For the text-containing cell, return its midpoint in [x, y] coordinate format. 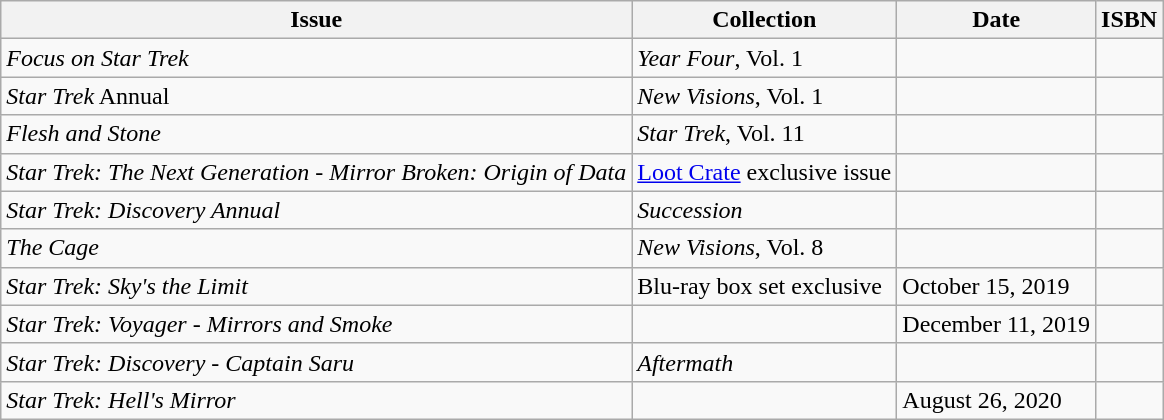
The Cage [316, 248]
Focus on Star Trek [316, 58]
August 26, 2020 [996, 400]
Date [996, 20]
Star Trek: Discovery - Captain Saru [316, 362]
October 15, 2019 [996, 286]
Aftermath [764, 362]
Flesh and Stone [316, 134]
Star Trek: Voyager - Mirrors and Smoke [316, 324]
Succession [764, 210]
Collection [764, 20]
ISBN [1130, 20]
Star Trek, Vol. 11 [764, 134]
December 11, 2019 [996, 324]
Star Trek: The Next Generation - Mirror Broken: Origin of Data [316, 172]
Loot Crate exclusive issue [764, 172]
Year Four, Vol. 1 [764, 58]
Issue [316, 20]
Star Trek Annual [316, 96]
Star Trek: Sky's the Limit [316, 286]
New Visions, Vol. 8 [764, 248]
Star Trek: Hell's Mirror [316, 400]
New Visions, Vol. 1 [764, 96]
Blu-ray box set exclusive [764, 286]
Star Trek: Discovery Annual [316, 210]
